Scan for the cell matching the given text and deliver its (x, y) coordinate at center. 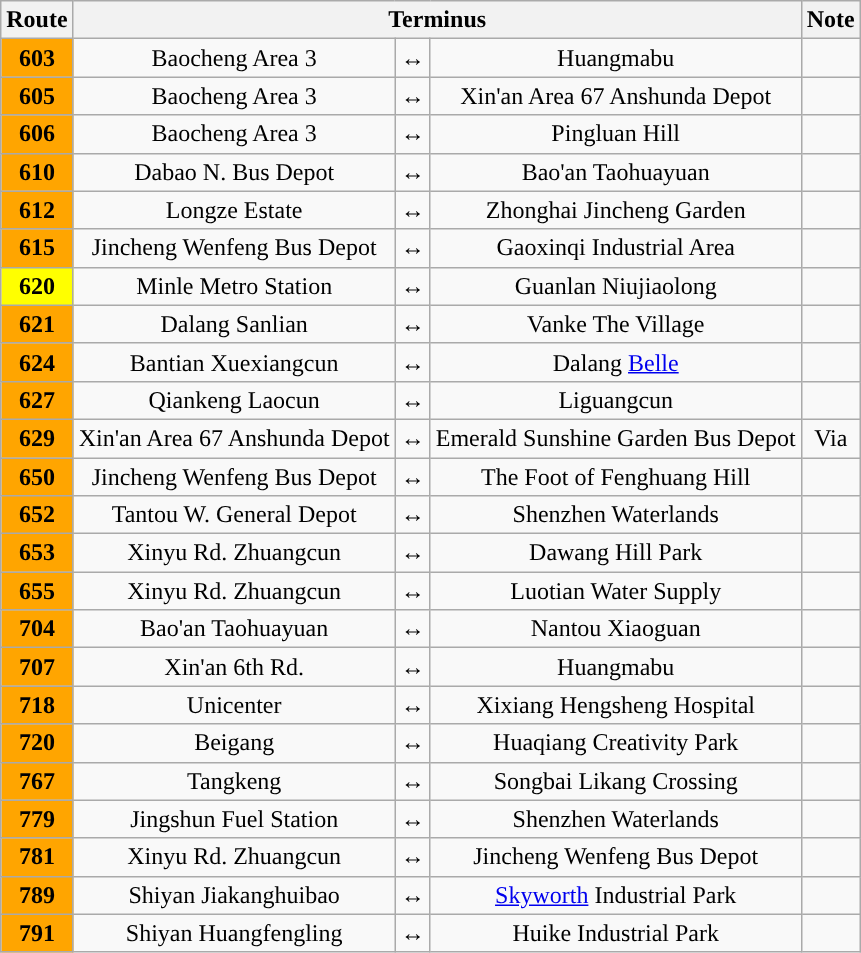
Tangkeng (234, 781)
Note (830, 20)
620 (37, 286)
Xin'an 6th Rd. (234, 667)
Liguangcun (616, 400)
Dabao N. Bus Depot (234, 172)
Jingshun Fuel Station (234, 819)
653 (37, 553)
Shiyan Huangfengling (234, 933)
Huaqiang Creativity Park (616, 743)
621 (37, 324)
707 (37, 667)
704 (37, 629)
629 (37, 438)
Guanlan Niujiaolong (616, 286)
Zhonghai Jincheng Garden (616, 210)
767 (37, 781)
652 (37, 515)
720 (37, 743)
Emerald Sunshine Garden Bus Depot (616, 438)
Songbai Likang Crossing (616, 781)
Via (830, 438)
Gaoxinqi Industrial Area (616, 248)
Vanke The Village (616, 324)
791 (37, 933)
Shiyan Jiakanghuibao (234, 895)
Qiankeng Laocun (234, 400)
779 (37, 819)
Beigang (234, 743)
The Foot of Fenghuang Hill (616, 477)
Minle Metro Station (234, 286)
Terminus (437, 20)
615 (37, 248)
Skyworth Industrial Park (616, 895)
Xixiang Hengsheng Hospital (616, 705)
624 (37, 362)
650 (37, 477)
Pingluan Hill (616, 134)
Dalang Sanlian (234, 324)
Route (37, 20)
655 (37, 591)
606 (37, 134)
603 (37, 58)
Huike Industrial Park (616, 933)
Dalang Belle (616, 362)
605 (37, 96)
789 (37, 895)
781 (37, 857)
Unicenter (234, 705)
627 (37, 400)
612 (37, 210)
Longze Estate (234, 210)
718 (37, 705)
Bantian Xuexiangcun (234, 362)
Tantou W. General Depot (234, 515)
Nantou Xiaoguan (616, 629)
Luotian Water Supply (616, 591)
610 (37, 172)
Dawang Hill Park (616, 553)
